Detect which cell encompasses the target text, then output its (X, Y) center coordinate. 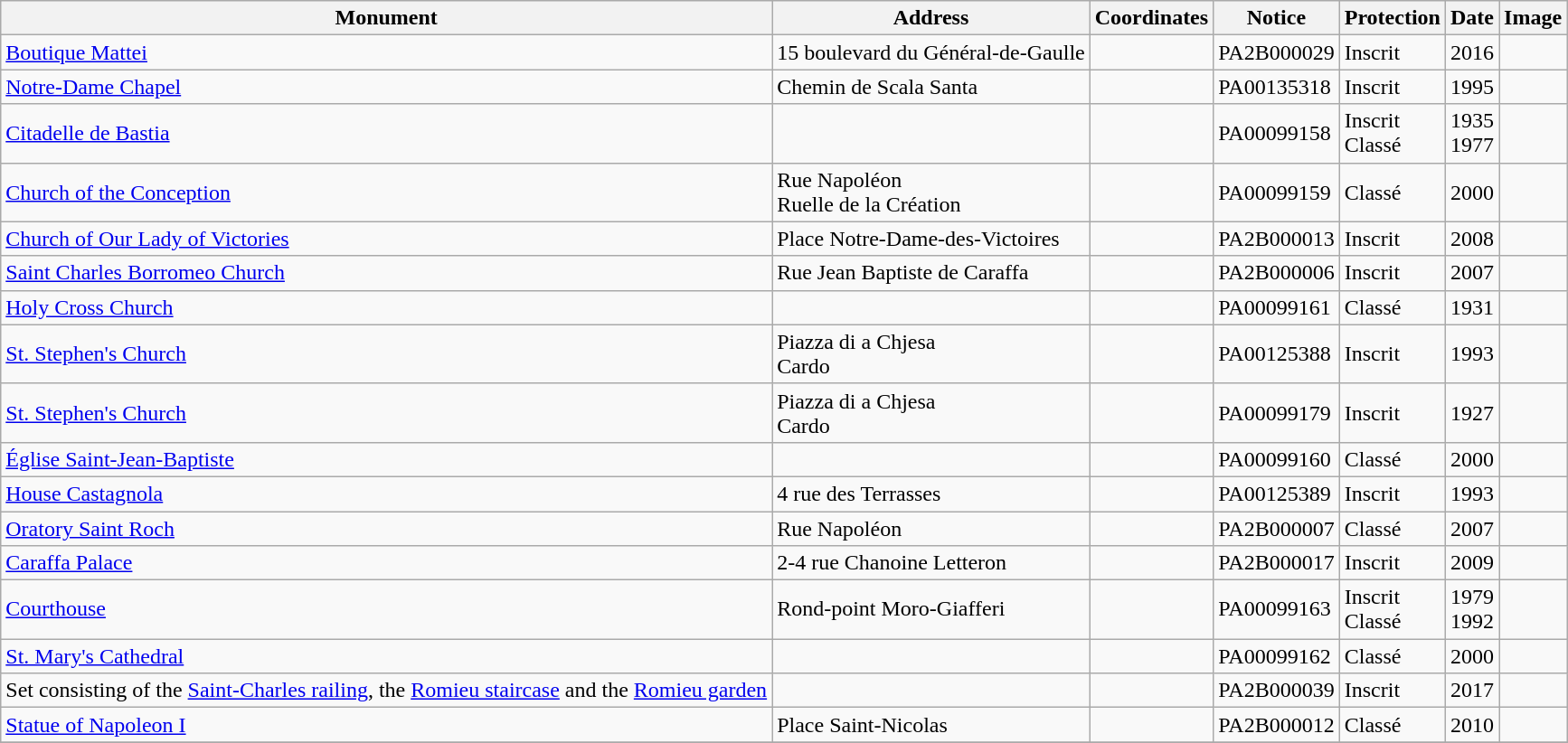
2010 (1472, 725)
Citadelle de Bastia (387, 134)
Rond-point Moro-Giafferi (931, 609)
Oratory Saint Roch (387, 529)
PA00125389 (1277, 494)
Saint Charles Borromeo Church (387, 273)
Church of Our Lady of Victories (387, 239)
1931 (1472, 307)
PA2B000012 (1277, 725)
PA2B000017 (1277, 563)
4 rue des Terrasses (931, 494)
House Castagnola (387, 494)
2009 (1472, 563)
Coordinates (1151, 18)
Set consisting of the Saint-Charles railing, the Romieu staircase and the Romieu garden (387, 691)
PA2B000006 (1277, 273)
PA00099161 (1277, 307)
2017 (1472, 691)
Statue of Napoleon I (387, 725)
Notre-Dame Chapel (387, 87)
Courthouse (387, 609)
1927 (1472, 412)
1995 (1472, 87)
St. Mary's Cathedral (387, 656)
PA00099158 (1277, 134)
PA00099163 (1277, 609)
Rue Jean Baptiste de Caraffa (931, 273)
Monument (387, 18)
Chemin de Scala Santa (931, 87)
15 boulevard du Général-de-Gaulle (931, 52)
PA2B000029 (1277, 52)
PA2B000013 (1277, 239)
PA2B000039 (1277, 691)
2-4 rue Chanoine Letteron (931, 563)
PA00125388 (1277, 354)
Address (931, 18)
Rue Napoléon (931, 529)
2008 (1472, 239)
PA00099160 (1277, 459)
Holy Cross Church (387, 307)
Rue NapoléonRuelle de la Création (931, 192)
Date (1472, 18)
Notice (1277, 18)
Place Saint-Nicolas (931, 725)
PA00099159 (1277, 192)
19351977 (1472, 134)
PA00099179 (1277, 412)
Protection (1393, 18)
Caraffa Palace (387, 563)
Image (1534, 18)
19791992 (1472, 609)
PA2B000007 (1277, 529)
PA00099162 (1277, 656)
Église Saint-Jean-Baptiste (387, 459)
Church of the Conception (387, 192)
Boutique Mattei (387, 52)
2016 (1472, 52)
Place Notre-Dame-des-Victoires (931, 239)
PA00135318 (1277, 87)
